Determine the [X, Y] coordinate at the center of the cell enclosing the given text.  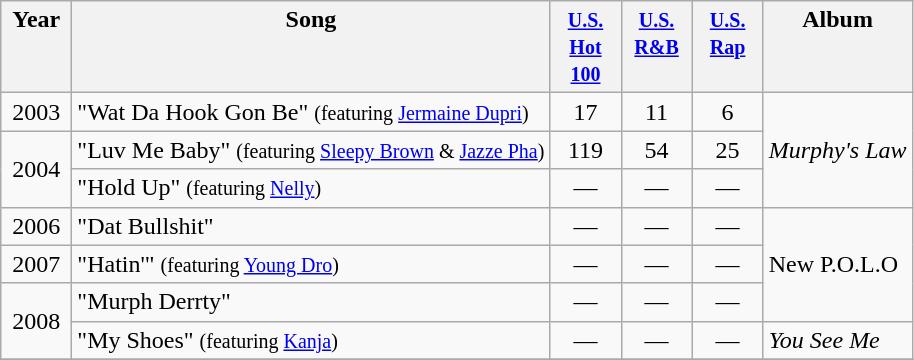
"Dat Bullshit" [311, 226]
2006 [36, 226]
Murphy's Law [838, 150]
2007 [36, 264]
New P.O.L.O [838, 264]
"Hold Up" (featuring Nelly) [311, 188]
"Wat Da Hook Gon Be" (featuring Jermaine Dupri) [311, 112]
"Murph Derrty" [311, 302]
2003 [36, 112]
U.S. Hot 100 [586, 47]
25 [728, 150]
U.S. R&B [656, 47]
"Hatin'" (featuring Young Dro) [311, 264]
54 [656, 150]
Album [838, 47]
Year [36, 47]
"Luv Me Baby" (featuring Sleepy Brown & Jazze Pha) [311, 150]
2008 [36, 321]
6 [728, 112]
U.S. Rap [728, 47]
2004 [36, 169]
119 [586, 150]
11 [656, 112]
Song [311, 47]
"My Shoes" (featuring Kanja) [311, 340]
17 [586, 112]
You See Me [838, 340]
